Search for the cell housing the specified text and yield its (x, y) center coordinate. 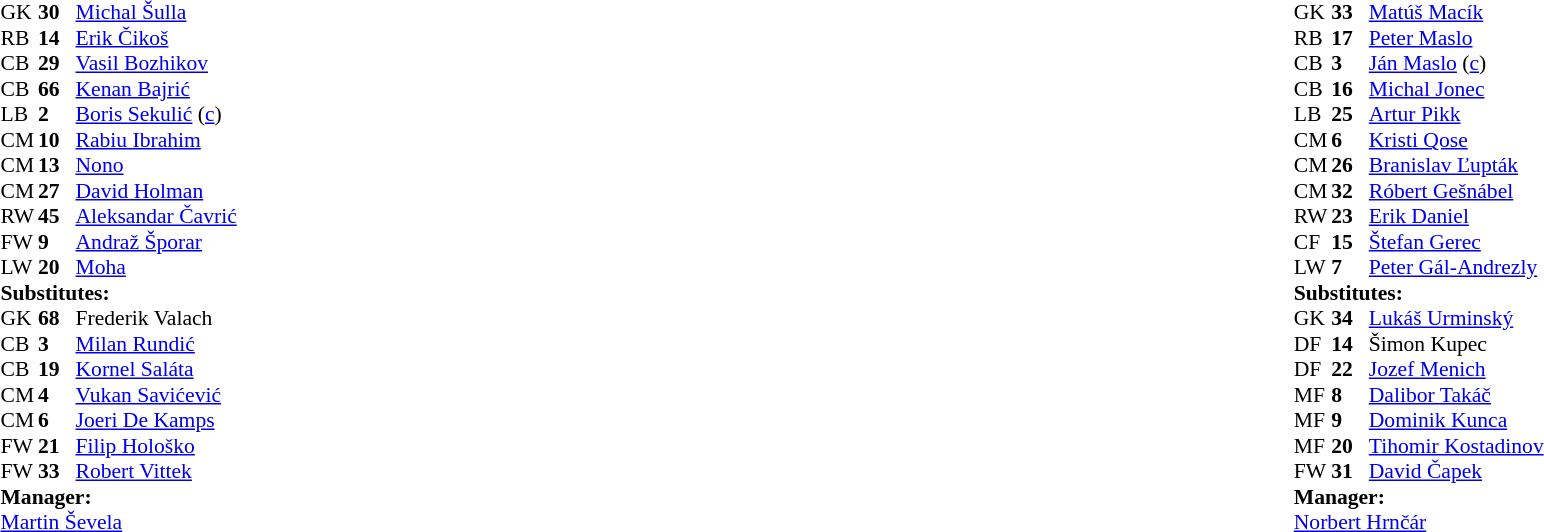
Matúš Macík (1456, 13)
Vukan Savićević (156, 395)
13 (57, 165)
Peter Maslo (1456, 38)
Joeri De Kamps (156, 421)
23 (1350, 217)
Moha (156, 267)
Štefan Gerec (1456, 242)
4 (57, 395)
Erik Čikoš (156, 38)
Kristi Qose (1456, 140)
Jozef Menich (1456, 369)
Filip Hološko (156, 446)
17 (1350, 38)
8 (1350, 395)
CF (1313, 242)
Róbert Gešnábel (1456, 191)
22 (1350, 369)
Peter Gál-Andrezly (1456, 267)
Rabiu Ibrahim (156, 140)
32 (1350, 191)
David Holman (156, 191)
Andraž Šporar (156, 242)
26 (1350, 165)
30 (57, 13)
25 (1350, 115)
21 (57, 446)
7 (1350, 267)
Artur Pikk (1456, 115)
15 (1350, 242)
Milan Rundić (156, 344)
Branislav Ľupták (1456, 165)
34 (1350, 319)
Tihomir Kostadinov (1456, 446)
Dalibor Takáč (1456, 395)
10 (57, 140)
Frederik Valach (156, 319)
David Čapek (1456, 471)
Robert Vittek (156, 471)
Michal Šulla (156, 13)
Kenan Bajrić (156, 89)
2 (57, 115)
66 (57, 89)
Kornel Saláta (156, 369)
Lukáš Urminský (1456, 319)
Ján Maslo (c) (1456, 63)
27 (57, 191)
Dominik Kunca (1456, 421)
Boris Sekulić (c) (156, 115)
16 (1350, 89)
Erik Daniel (1456, 217)
68 (57, 319)
29 (57, 63)
Aleksandar Čavrić (156, 217)
45 (57, 217)
Michal Jonec (1456, 89)
19 (57, 369)
31 (1350, 471)
Vasil Bozhikov (156, 63)
Šimon Kupec (1456, 344)
Nono (156, 165)
